Return [X, Y] of the center of cell containing provided text 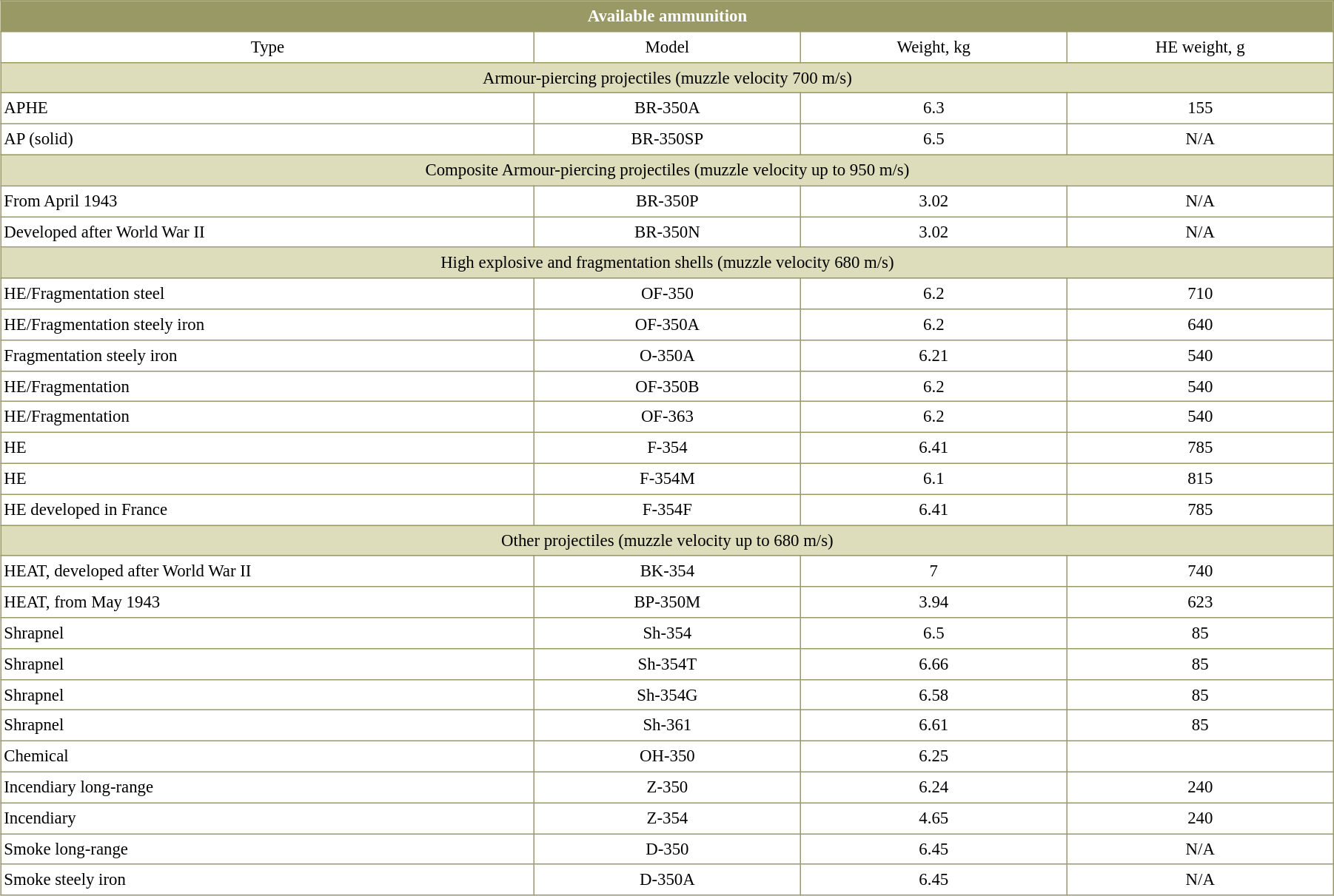
HE developed in France [268, 510]
OF-363 [667, 417]
F-354 [667, 448]
BR-350P [667, 201]
740 [1200, 571]
BR-350A [667, 109]
From April 1943 [268, 201]
6.3 [934, 109]
Available ammunition [668, 16]
HE weight, g [1200, 47]
Developed after World War II [268, 232]
HEAT, developed after World War II [268, 571]
O-350A [667, 355]
Z-350 [667, 787]
Sh-354 [667, 633]
Incendiary [268, 818]
Z-354 [667, 818]
HEAT, from May 1943 [268, 602]
Incendiary long-range [268, 787]
Armour-piercing projectiles (muzzle velocity 700 m/s) [668, 78]
D-350A [667, 880]
6.24 [934, 787]
Sh-354T [667, 664]
Type [268, 47]
OF-350 [667, 294]
4.65 [934, 818]
155 [1200, 109]
6.21 [934, 355]
Sh-361 [667, 726]
6.1 [934, 479]
Other projectiles (muzzle velocity up to 680 m/s) [668, 541]
HE/Fragmentation steely iron [268, 325]
AP (solid) [268, 140]
6.25 [934, 756]
Fragmentation steely iron [268, 355]
3.94 [934, 602]
Smoke long-range [268, 849]
Smoke steely iron [268, 880]
OF-350A [667, 325]
Sh-354G [667, 695]
6.58 [934, 695]
High explosive and fragmentation shells (muzzle velocity 680 m/s) [668, 263]
Model [667, 47]
Chemical [268, 756]
F-354M [667, 479]
OH-350 [667, 756]
BP-350M [667, 602]
815 [1200, 479]
BK-354 [667, 571]
Composite Armour-piercing projectiles (muzzle velocity up to 950 m/s) [668, 170]
OF-350B [667, 386]
BR-350N [667, 232]
APHE [268, 109]
6.66 [934, 664]
710 [1200, 294]
D-350 [667, 849]
Weight, kg [934, 47]
HE/Fragmentation steel [268, 294]
623 [1200, 602]
BR-350SP [667, 140]
640 [1200, 325]
6.61 [934, 726]
F-354F [667, 510]
7 [934, 571]
